Locate the cell with the specified text and output its [x, y] center coordinate. 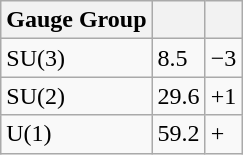
+1 [224, 96]
29.6 [178, 96]
SU(2) [76, 96]
8.5 [178, 58]
+ [224, 134]
−3 [224, 58]
SU(3) [76, 58]
U(1) [76, 134]
Gauge Group [76, 20]
59.2 [178, 134]
